Identify which cell holds the provided text, then report its (X, Y) central coordinate. 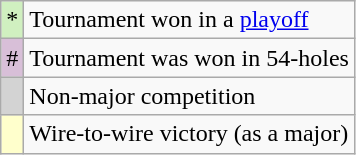
Non-major competition (190, 96)
* (12, 20)
Tournament won in a playoff (190, 20)
Tournament was won in 54-holes (190, 58)
Wire-to-wire victory (as a major) (190, 134)
# (12, 58)
